Extract the (x, y) coordinate from the center of the cell holding the provided text.  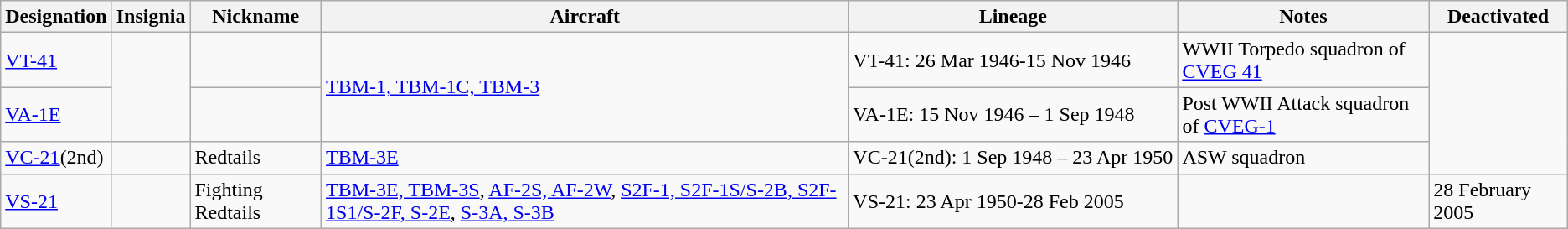
Insignia (151, 17)
Redtails (256, 158)
28 February 2005 (1498, 201)
Lineage (1014, 17)
Designation (56, 17)
ASW squadron (1303, 158)
WWII Torpedo squadron of CVEG 41 (1303, 60)
Fighting Redtails (256, 201)
VT-41 (56, 60)
Aircraft (585, 17)
TBM-3E (585, 158)
VS-21 (56, 201)
TBM-1, TBM-1C, TBM-3 (585, 87)
Post WWII Attack squadron of CVEG-1 (1303, 114)
VC-21(2nd): 1 Sep 1948 – 23 Apr 1950 (1014, 158)
VA-1E (56, 114)
VC-21(2nd) (56, 158)
VT-41: 26 Mar 1946-15 Nov 1946 (1014, 60)
Deactivated (1498, 17)
Nickname (256, 17)
VS-21: 23 Apr 1950-28 Feb 2005 (1014, 201)
VA-1E: 15 Nov 1946 – 1 Sep 1948 (1014, 114)
TBM-3E, TBM-3S, AF-2S, AF-2W, S2F-1, S2F-1S/S-2B, S2F-1S1/S-2F, S-2E, S-3A, S-3B (585, 201)
Notes (1303, 17)
